Provide the [x, y] coordinate of the cell's center where the given text is located.  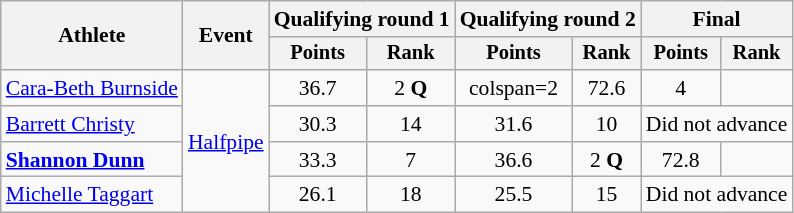
7 [411, 160]
26.1 [318, 195]
25.5 [514, 195]
31.6 [514, 124]
Shannon Dunn [92, 160]
15 [606, 195]
Michelle Taggart [92, 195]
Qualifying round 2 [548, 19]
14 [411, 124]
36.7 [318, 88]
Qualifying round 1 [362, 19]
18 [411, 195]
10 [606, 124]
Cara-Beth Burnside [92, 88]
Athlete [92, 36]
4 [681, 88]
72.6 [606, 88]
Event [226, 36]
Halfpipe [226, 141]
33.3 [318, 160]
30.3 [318, 124]
Final [717, 19]
36.6 [514, 160]
72.8 [681, 160]
colspan=2 [514, 88]
Barrett Christy [92, 124]
